Return (X, Y) of the center of cell containing provided text 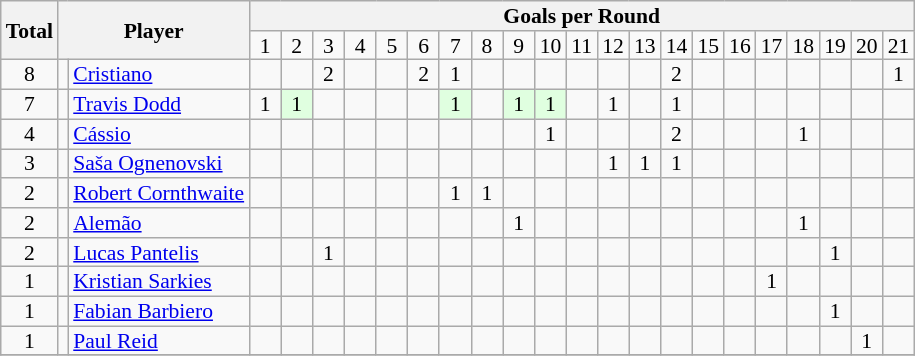
Kristian Sarkies (158, 282)
18 (803, 46)
13 (645, 46)
Cristiano (158, 75)
Fabian Barbiero (158, 312)
Goals per Round (582, 16)
17 (772, 46)
Robert Cornthwaite (158, 193)
14 (677, 46)
Cássio (158, 134)
Total (30, 30)
10 (551, 46)
15 (708, 46)
16 (740, 46)
Paul Reid (158, 341)
Player (154, 30)
Saša Ognenovski (158, 164)
5 (392, 46)
20 (867, 46)
19 (835, 46)
21 (899, 46)
12 (613, 46)
Travis Dodd (158, 105)
Alemão (158, 223)
11 (582, 46)
9 (519, 46)
6 (424, 46)
Lucas Pantelis (158, 253)
